Provide the [X, Y] coordinate of the cell's center where the given text is located.  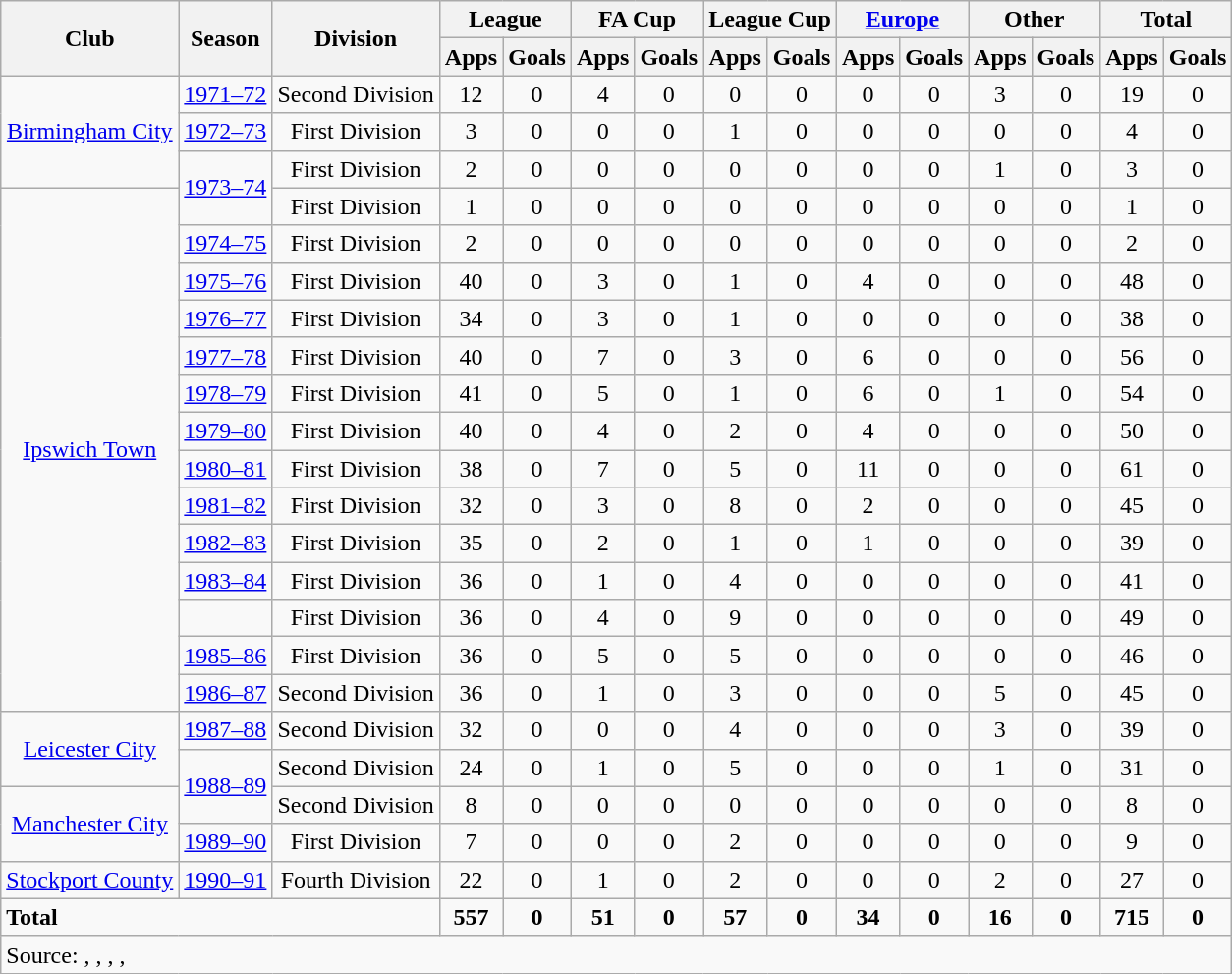
1980–81 [226, 469]
FA Cup [637, 20]
1987–88 [226, 730]
Division [356, 38]
1972–73 [226, 132]
35 [471, 544]
27 [1132, 880]
Leicester City [90, 749]
1974–75 [226, 244]
48 [1132, 281]
1981–82 [226, 506]
1983–84 [226, 581]
Stockport County [90, 880]
Season [226, 38]
1982–83 [226, 544]
Other [1035, 20]
Manchester City [90, 824]
League [505, 20]
31 [1132, 768]
1971–72 [226, 94]
1986–87 [226, 693]
1973–74 [226, 188]
46 [1132, 656]
Europe [902, 20]
1977–78 [226, 356]
Source: , , , , [617, 954]
61 [1132, 469]
1979–80 [226, 430]
1989–90 [226, 842]
51 [602, 917]
54 [1132, 393]
16 [1000, 917]
1976–77 [226, 318]
1985–86 [226, 656]
22 [471, 880]
11 [868, 469]
1975–76 [226, 281]
56 [1132, 356]
557 [471, 917]
Club [90, 38]
1978–79 [226, 393]
1990–91 [226, 880]
Birmingham City [90, 132]
57 [735, 917]
1988–89 [226, 786]
50 [1132, 430]
19 [1132, 94]
715 [1132, 917]
12 [471, 94]
24 [471, 768]
Ipswich Town [90, 450]
League Cup [770, 20]
49 [1132, 618]
Fourth Division [356, 880]
